Scan for the cell matching the given text and deliver its (x, y) coordinate at center. 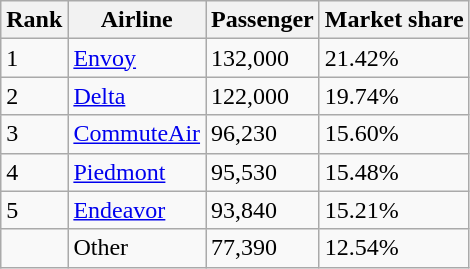
CommuteAir (137, 134)
132,000 (263, 58)
93,840 (263, 210)
21.42% (394, 58)
15.48% (394, 172)
15.60% (394, 134)
2 (34, 96)
Passenger (263, 20)
19.74% (394, 96)
Airline (137, 20)
Delta (137, 96)
96,230 (263, 134)
Other (137, 248)
4 (34, 172)
122,000 (263, 96)
15.21% (394, 210)
5 (34, 210)
95,530 (263, 172)
Piedmont (137, 172)
Market share (394, 20)
Rank (34, 20)
1 (34, 58)
Envoy (137, 58)
12.54% (394, 248)
3 (34, 134)
77,390 (263, 248)
Endeavor (137, 210)
